Return (x, y) of the center of cell containing provided text 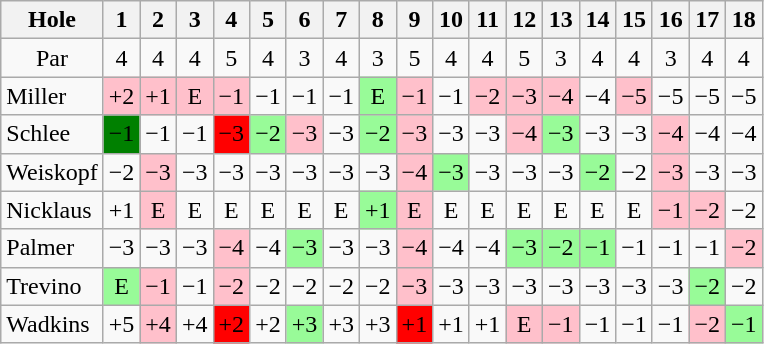
Wadkins (52, 324)
7 (342, 20)
17 (708, 20)
9 (414, 20)
15 (634, 20)
14 (598, 20)
16 (670, 20)
Hole (52, 20)
Trevino (52, 286)
8 (378, 20)
Weiskopf (52, 172)
2 (158, 20)
Par (52, 58)
Miller (52, 96)
11 (488, 20)
12 (524, 20)
1 (122, 20)
18 (744, 20)
Palmer (52, 248)
13 (562, 20)
6 (304, 20)
+5 (122, 324)
Nicklaus (52, 210)
10 (452, 20)
Schlee (52, 134)
